Detect which cell encompasses the target text, then output its [X, Y] center coordinate. 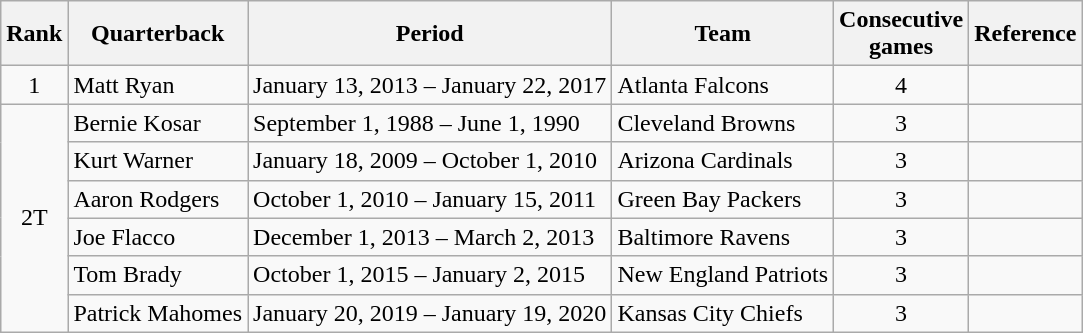
Rank [34, 34]
September 1, 1988 – June 1, 1990 [430, 123]
Team [723, 34]
Period [430, 34]
January 20, 2019 – January 19, 2020 [430, 313]
Aaron Rodgers [158, 199]
Kurt Warner [158, 161]
Tom Brady [158, 275]
Arizona Cardinals [723, 161]
Quarterback [158, 34]
Matt Ryan [158, 85]
Reference [1026, 34]
January 18, 2009 – October 1, 2010 [430, 161]
1 [34, 85]
Joe Flacco [158, 237]
Consecutivegames [902, 34]
New England Patriots [723, 275]
Cleveland Browns [723, 123]
Baltimore Ravens [723, 237]
Bernie Kosar [158, 123]
Patrick Mahomes [158, 313]
2T [34, 218]
Kansas City Chiefs [723, 313]
October 1, 2010 – January 15, 2011 [430, 199]
December 1, 2013 – March 2, 2013 [430, 237]
January 13, 2013 – January 22, 2017 [430, 85]
Green Bay Packers [723, 199]
4 [902, 85]
Atlanta Falcons [723, 85]
October 1, 2015 – January 2, 2015 [430, 275]
